Search for the cell housing the specified text and yield its (X, Y) center coordinate. 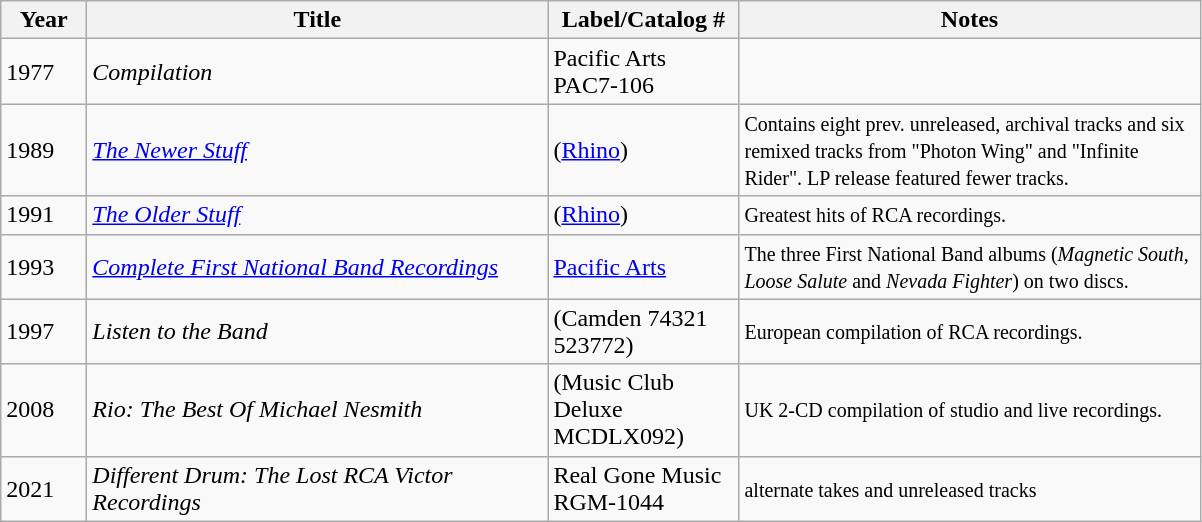
1997 (44, 332)
(Camden 74321 523772) (644, 332)
The Newer Stuff (318, 150)
Greatest hits of RCA recordings. (970, 215)
Contains eight prev. unreleased, archival tracks and six remixed tracks from "Photon Wing" and "Infinite Rider". LP release featured fewer tracks. (970, 150)
Label/Catalog # (644, 20)
Pacific Arts (644, 266)
Complete First National Band Recordings (318, 266)
European compilation of RCA recordings. (970, 332)
1993 (44, 266)
The Older Stuff (318, 215)
The three First National Band albums (Magnetic South, Loose Salute and Nevada Fighter) on two discs. (970, 266)
Pacific Arts PAC7-106 (644, 72)
Real Gone Music RGM-1044 (644, 488)
1977 (44, 72)
2008 (44, 410)
(Music Club Deluxe MCDLX092) (644, 410)
1991 (44, 215)
Rio: The Best Of Michael Nesmith (318, 410)
1989 (44, 150)
Notes (970, 20)
2021 (44, 488)
alternate takes and unreleased tracks (970, 488)
Listen to the Band (318, 332)
Compilation (318, 72)
Year (44, 20)
Different Drum: The Lost RCA Victor Recordings (318, 488)
Title (318, 20)
UK 2-CD compilation of studio and live recordings. (970, 410)
